Output the (X, Y) coordinate of the center of the cell containing the given text.  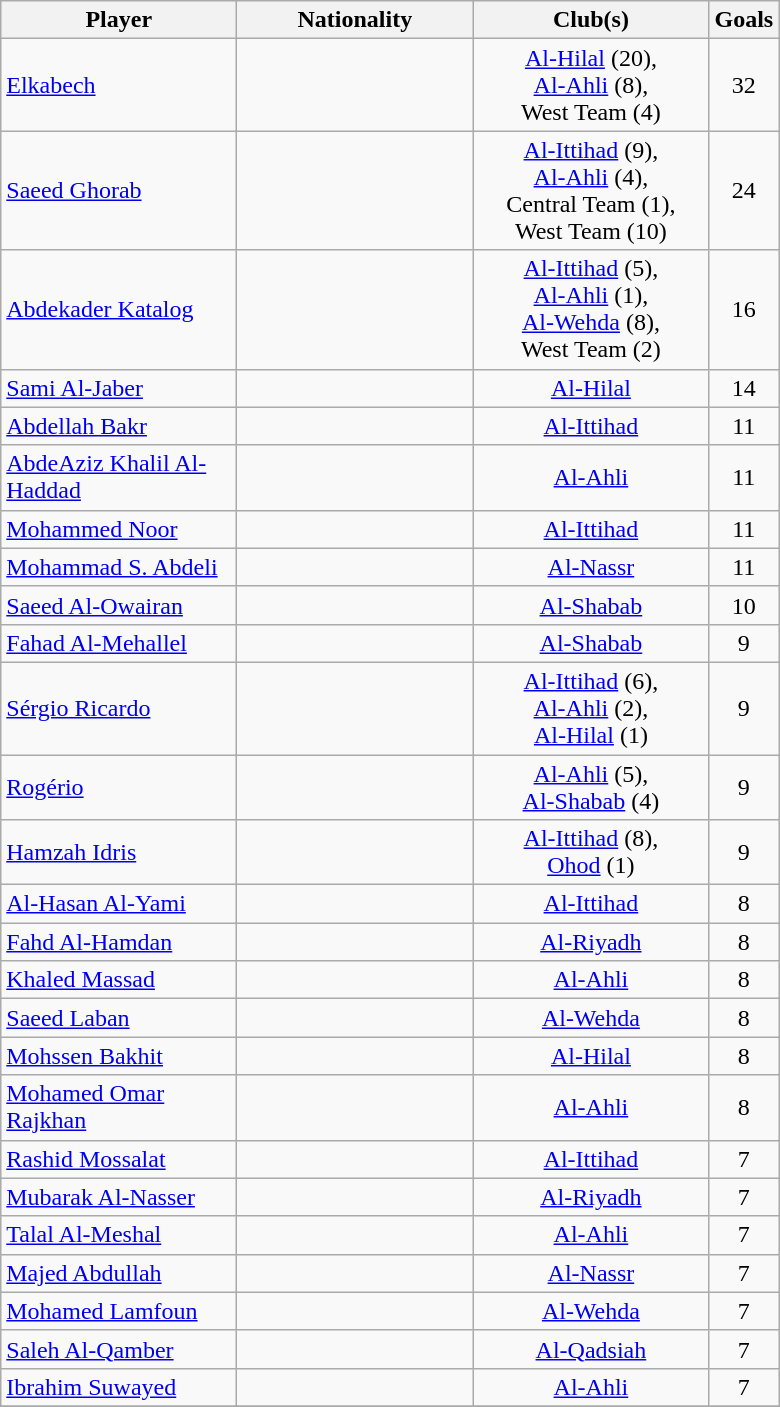
24 (744, 190)
Abdellah Bakr (119, 426)
Khaled Massad (119, 980)
Nationality (355, 20)
Saleh Al-Qamber (119, 1349)
Ibrahim Suwayed (119, 1387)
Elkabech (119, 85)
32 (744, 85)
Rashid Mossalat (119, 1159)
Sérgio Ricardo (119, 708)
AbdeAziz Khalil Al-Haddad (119, 478)
Al-Qadsiah (591, 1349)
Hamzah Idris (119, 852)
Al-Hasan Al-Yami (119, 904)
Saeed Ghorab (119, 190)
Mohammad S. Abdeli (119, 567)
Majed Abdullah (119, 1273)
Al-Ittihad (9),Al-Ahli (4),Central Team (1),West Team (10) (591, 190)
Goals (744, 20)
Al-Ittihad (5),Al-Ahli (1),Al-Wehda (8),West Team (2) (591, 310)
Abdekader Katalog (119, 310)
Mohammed Noor (119, 529)
Al-Ittihad (8), Ohod (1) (591, 852)
Mohamed Omar Rajkhan (119, 1108)
Talal Al-Meshal (119, 1235)
14 (744, 388)
Fahad Al-Mehallel (119, 643)
Fahd Al-Hamdan (119, 942)
Mubarak Al-Nasser (119, 1197)
Al-Hilal (20),Al-Ahli (8),West Team (4) (591, 85)
Rogério (119, 786)
Al-Ahli (5), Al-Shabab (4) (591, 786)
16 (744, 310)
Club(s) (591, 20)
Player (119, 20)
Mohssen Bakhit (119, 1056)
Saeed Laban (119, 1018)
Mohamed Lamfoun (119, 1311)
Al-Ittihad (6), Al-Ahli (2), Al-Hilal (1) (591, 708)
Sami Al-Jaber (119, 388)
10 (744, 605)
Saeed Al-Owairan (119, 605)
